Locate the cell with the specified text and output its (x, y) center coordinate. 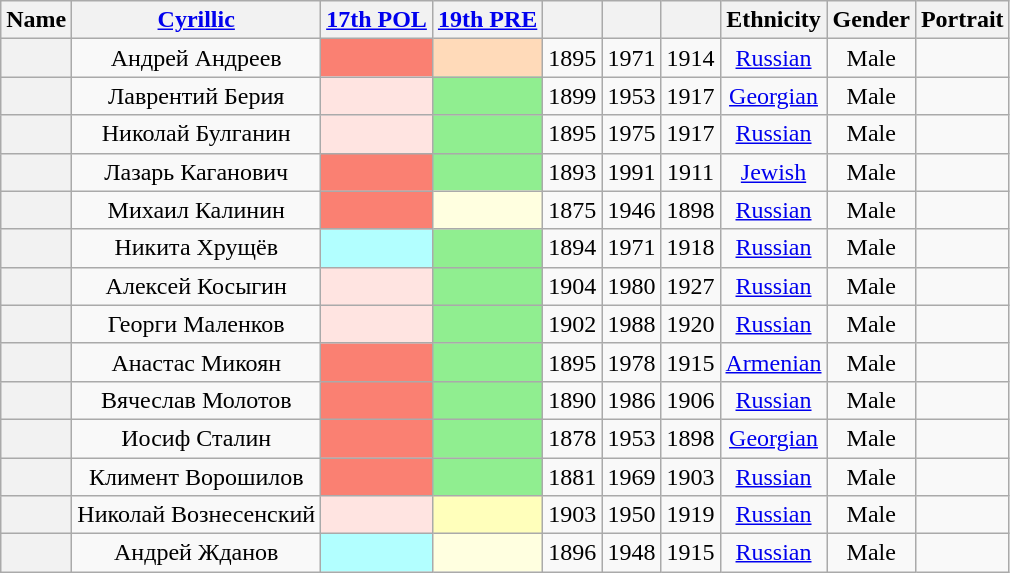
1890 (572, 400)
Portrait (962, 20)
Михаил Калинин (196, 210)
1946 (632, 210)
17th POL (377, 20)
19th PRE (487, 20)
Лазарь Каганович (196, 172)
1902 (572, 324)
1986 (632, 400)
Анастас Микоян (196, 362)
Андрей Андреев (196, 58)
1975 (632, 134)
Лаврентий Берия (196, 96)
1896 (572, 553)
Иосиф Сталин (196, 438)
Gender (871, 20)
Cyrillic (196, 20)
1881 (572, 477)
1991 (632, 172)
1904 (572, 286)
Алексей Косыгин (196, 286)
Георги Маленков (196, 324)
Николай Вознесенский (196, 515)
1980 (632, 286)
Armenian (774, 362)
1911 (690, 172)
Никита Хрущёв (196, 248)
1969 (632, 477)
1894 (572, 248)
1927 (690, 286)
1950 (632, 515)
1918 (690, 248)
Вячеслав Молотов (196, 400)
1893 (572, 172)
Name (36, 20)
1919 (690, 515)
1906 (690, 400)
1914 (690, 58)
1878 (572, 438)
Jewish (774, 172)
Ethnicity (774, 20)
Николай Булганин (196, 134)
1899 (572, 96)
1920 (690, 324)
1978 (632, 362)
1875 (572, 210)
1948 (632, 553)
Андрей Жданов (196, 553)
Климент Ворошилов (196, 477)
1988 (632, 324)
